Identify which cell holds the provided text, then report its (x, y) central coordinate. 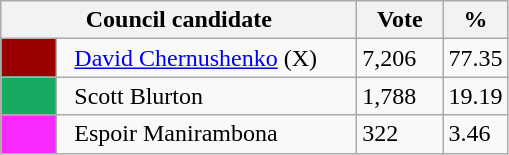
% (476, 20)
David Chernushenko (X) (207, 58)
Scott Blurton (207, 96)
3.46 (476, 134)
7,206 (400, 58)
Vote (400, 20)
Espoir Manirambona (207, 134)
1,788 (400, 96)
77.35 (476, 58)
19.19 (476, 96)
Council candidate (179, 20)
322 (400, 134)
